Locate the cell with the specified text and output its (X, Y) center coordinate. 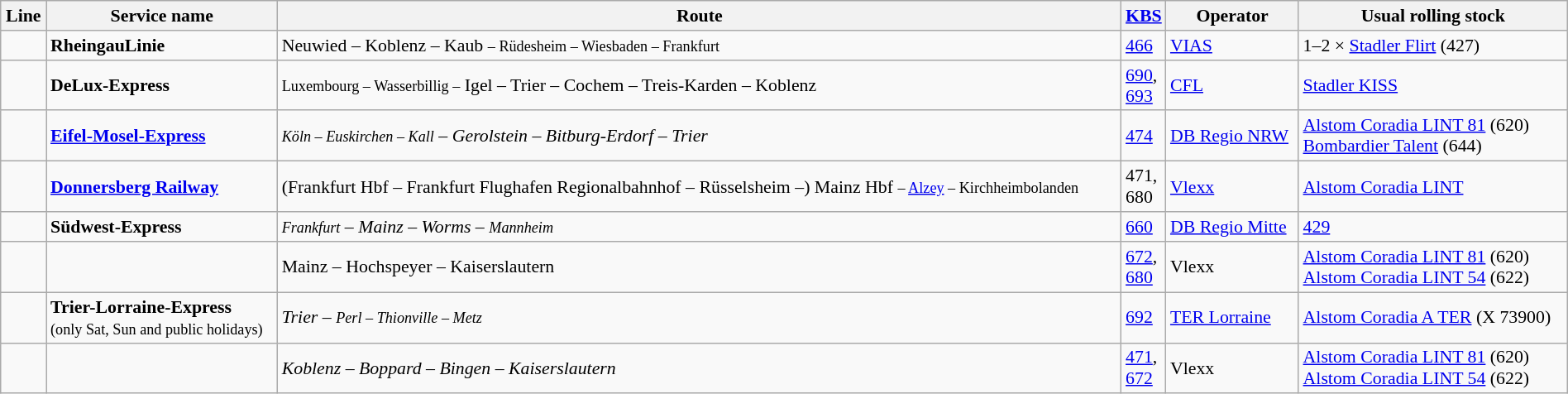
(Frankfurt Hbf – Frankfurt Flughafen Regionalbahnhof – Rüsselsheim –) Mainz Hbf – Alzey – Kirchheimbolanden (700, 185)
Route (700, 15)
Frankfurt – Mainz – Worms – Mannheim (700, 226)
Alstom Coradia LINT (1432, 185)
Line (23, 15)
660 (1144, 226)
DB Regio NRW (1232, 136)
KBS (1144, 15)
DeLux-Express (162, 84)
VIAS (1232, 45)
Südwest-Express (162, 226)
429 (1432, 226)
Koblenz – Boppard – Bingen – Kaiserslautern (700, 368)
466 (1144, 45)
Alstom Coradia A TER (X 73900) (1432, 316)
Service name (162, 15)
Alstom Coradia LINT 81 (620)Bombardier Talent (644) (1432, 136)
Operator (1232, 15)
Stadler KISS (1432, 84)
Usual rolling stock (1432, 15)
471, 672 (1144, 368)
Eifel-Mosel-Express (162, 136)
474 (1144, 136)
Luxembourg – Wasserbillig – Igel – Trier – Cochem – Treis-Karden – Koblenz (700, 84)
690, 693 (1144, 84)
Köln – Euskirchen – Kall – Gerolstein – Bitburg-Erdorf – Trier (700, 136)
1–2 × Stadler Flirt (427) (1432, 45)
471, 680 (1144, 185)
DB Regio Mitte (1232, 226)
Donnersberg Railway (162, 185)
TER Lorraine (1232, 316)
Neuwied – Koblenz – Kaub – Rüdesheim – Wiesbaden – Frankfurt (700, 45)
CFL (1232, 84)
RheingauLinie (162, 45)
Trier – Perl – Thionville – Metz (700, 316)
672, 680 (1144, 267)
692 (1144, 316)
Trier-Lorraine-Express(only Sat, Sun and public holidays) (162, 316)
Mainz – Hochspeyer – Kaiserslautern (700, 267)
